Search for the cell housing the specified text and yield its [X, Y] center coordinate. 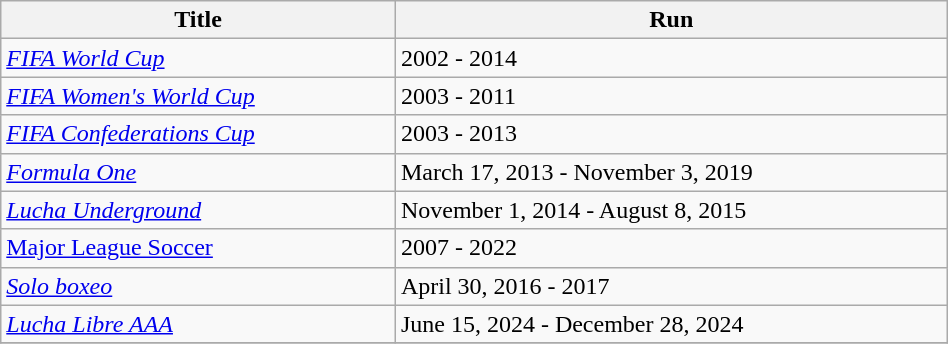
June 15, 2024 - December 28, 2024 [671, 324]
Formula One [198, 172]
Lucha Underground [198, 210]
Major League Soccer [198, 248]
Solo boxeo [198, 286]
April 30, 2016 - 2017 [671, 286]
FIFA World Cup [198, 58]
Run [671, 20]
November 1, 2014 - August 8, 2015 [671, 210]
2003 - 2011 [671, 96]
March 17, 2013 - November 3, 2019 [671, 172]
2007 - 2022 [671, 248]
FIFA Women's World Cup [198, 96]
2003 - 2013 [671, 134]
Lucha Libre AAA [198, 324]
FIFA Confederations Cup [198, 134]
Title [198, 20]
2002 - 2014 [671, 58]
